From the cell containing the given text, extract its center point as [x, y] coordinate. 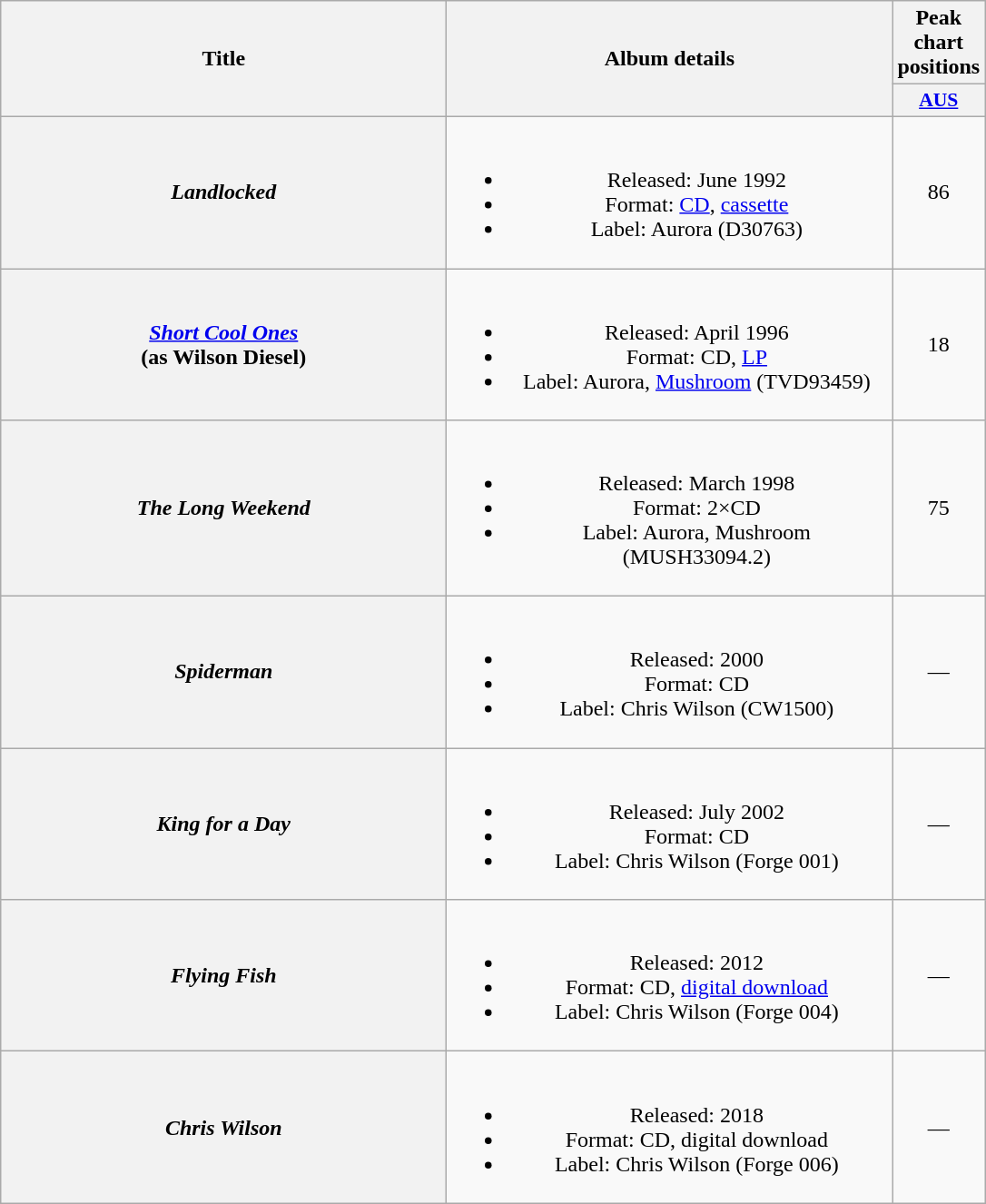
Released: 2018Format: CD, digital downloadLabel: Chris Wilson (Forge 006) [670, 1128]
King for a Day [223, 824]
Spiderman [223, 672]
Landlocked [223, 192]
Peak chartpositions [939, 43]
Released: March 1998Format: 2×CDLabel: Aurora, Mushroom (MUSH33094.2) [670, 508]
75 [939, 508]
The Long Weekend [223, 508]
Released: June 1992Format: CD, cassetteLabel: Aurora (D30763) [670, 192]
Released: 2000Format: CDLabel: Chris Wilson (CW1500) [670, 672]
Released: 2012Format: CD, digital downloadLabel: Chris Wilson (Forge 004) [670, 975]
Title [223, 59]
Released: July 2002Format: CDLabel: Chris Wilson (Forge 001) [670, 824]
86 [939, 192]
Album details [670, 59]
Short Cool Ones (as Wilson Diesel) [223, 345]
Chris Wilson [223, 1128]
AUS [939, 101]
Released: April 1996Format: CD, LPLabel: Aurora, Mushroom (TVD93459) [670, 345]
18 [939, 345]
Flying Fish [223, 975]
